Identify which cell holds the provided text, then report its (X, Y) central coordinate. 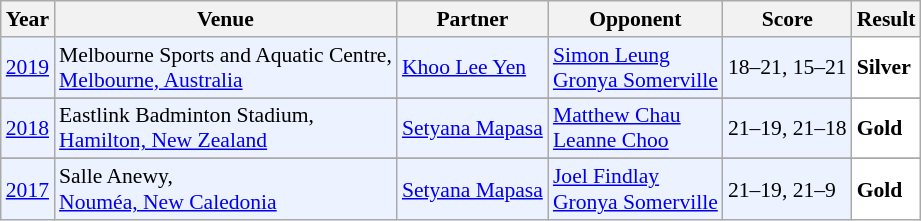
Partner (472, 19)
18–21, 15–21 (788, 68)
Eastlink Badminton Stadium,Hamilton, New Zealand (226, 128)
2019 (28, 68)
Khoo Lee Yen (472, 68)
21–19, 21–9 (788, 190)
Salle Anewy,Nouméa, New Caledonia (226, 190)
Melbourne Sports and Aquatic Centre,Melbourne, Australia (226, 68)
Joel Findlay Gronya Somerville (636, 190)
Score (788, 19)
Silver (886, 68)
Result (886, 19)
21–19, 21–18 (788, 128)
Year (28, 19)
2018 (28, 128)
Simon Leung Gronya Somerville (636, 68)
2017 (28, 190)
Matthew Chau Leanne Choo (636, 128)
Opponent (636, 19)
Venue (226, 19)
